Locate the cell with the specified text and output its [x, y] center coordinate. 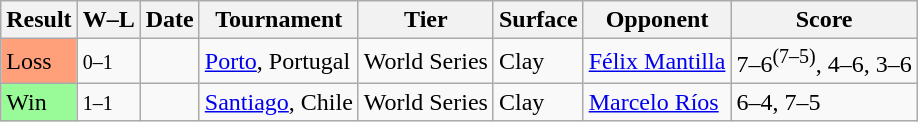
Félix Mantilla [657, 62]
7–6(7–5), 4–6, 3–6 [824, 62]
Porto, Portugal [278, 62]
1–1 [108, 102]
Marcelo Ríos [657, 102]
0–1 [108, 62]
W–L [108, 20]
Tournament [278, 20]
Tier [426, 20]
Santiago, Chile [278, 102]
Result [39, 20]
Win [39, 102]
Opponent [657, 20]
6–4, 7–5 [824, 102]
Score [824, 20]
Loss [39, 62]
Surface [538, 20]
Date [170, 20]
